Output the [x, y] coordinate of the center of the cell containing the given text.  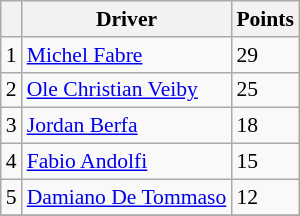
1 [12, 55]
Fabio Andolfi [127, 162]
Driver [127, 19]
18 [265, 126]
25 [265, 90]
Jordan Berfa [127, 126]
15 [265, 162]
Damiano De Tommaso [127, 197]
5 [12, 197]
3 [12, 126]
4 [12, 162]
12 [265, 197]
Michel Fabre [127, 55]
Points [265, 19]
29 [265, 55]
Ole Christian Veiby [127, 90]
2 [12, 90]
